Output the (X, Y) coordinate of the center of the cell containing the given text.  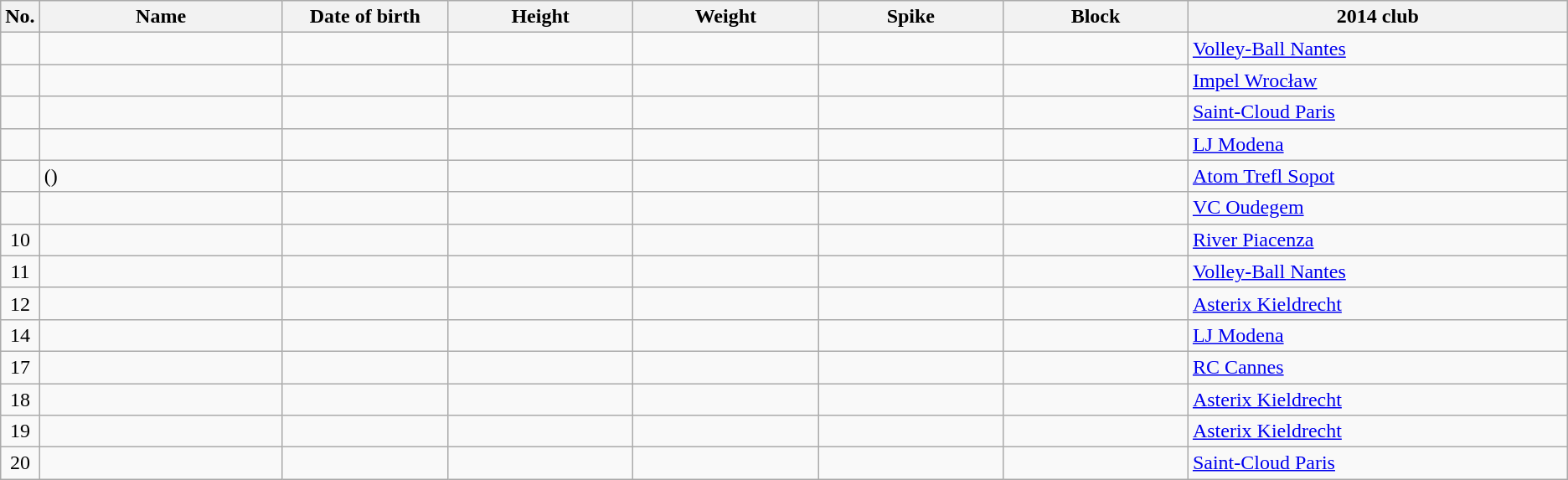
14 (20, 335)
20 (20, 463)
RC Cannes (1377, 367)
11 (20, 271)
VC Oudegem (1377, 208)
18 (20, 400)
No. (20, 17)
17 (20, 367)
19 (20, 431)
10 (20, 240)
12 (20, 303)
Date of birth (365, 17)
Spike (911, 17)
Name (161, 17)
Impel Wrocław (1377, 80)
Weight (725, 17)
Block (1096, 17)
River Piacenza (1377, 240)
Height (539, 17)
Atom Trefl Sopot (1377, 176)
2014 club (1377, 17)
() (161, 176)
